Find where the given text appears and provide that cell's center as (x, y) coordinate. 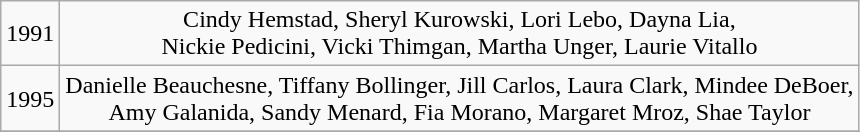
1991 (30, 34)
Danielle Beauchesne, Tiffany Bollinger, Jill Carlos, Laura Clark, Mindee DeBoer,Amy Galanida, Sandy Menard, Fia Morano, Margaret Mroz, Shae Taylor (460, 98)
1995 (30, 98)
Cindy Hemstad, Sheryl Kurowski, Lori Lebo, Dayna Lia,Nickie Pedicini, Vicki Thimgan, Martha Unger, Laurie Vitallo (460, 34)
